Locate the cell with the specified text and output its [X, Y] center coordinate. 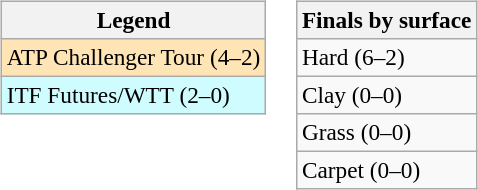
Finals by surface [387, 20]
Legend [133, 20]
Grass (0–0) [387, 133]
Hard (6–2) [387, 57]
ITF Futures/WTT (2–0) [133, 95]
ATP Challenger Tour (4–2) [133, 57]
Clay (0–0) [387, 95]
Carpet (0–0) [387, 171]
